Search for the cell housing the specified text and yield its (x, y) center coordinate. 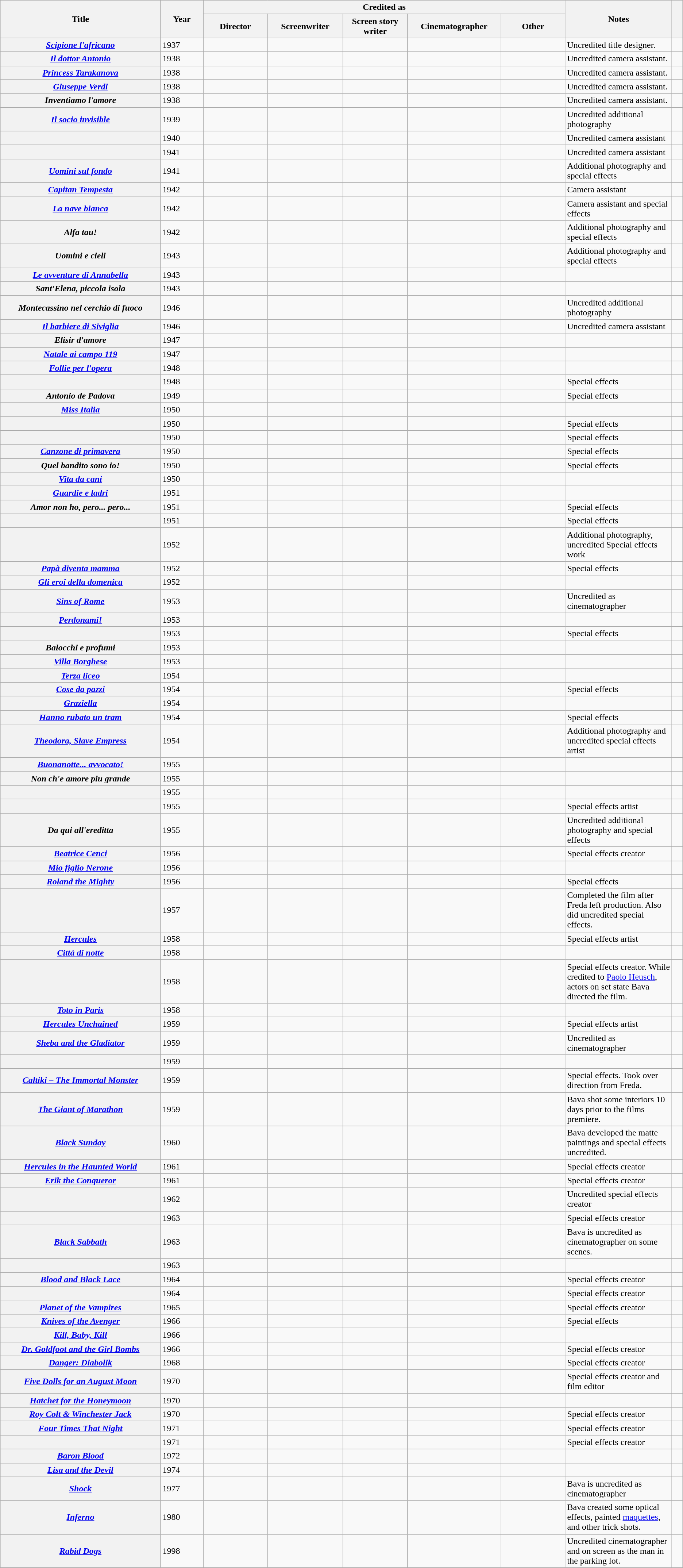
Hercules in the Haunted World (80, 1167)
Black Sunday (80, 1143)
Da qui all'ereditta (80, 830)
Notes (619, 19)
Camera assistant and special effects (619, 208)
Bava is uncredited as cinematographer (619, 1488)
Bava developed the matte paintings and special effects uncredited. (619, 1143)
Capitan Tempesta (80, 189)
1974 (182, 1470)
Additional photography and uncredited special effects artist (619, 741)
Vita da cani (80, 479)
1977 (182, 1488)
Title (80, 19)
Graziella (80, 703)
1960 (182, 1143)
1998 (182, 1551)
Screen story writer (375, 26)
Antonio de Padova (80, 396)
Erik the Conqueror (80, 1180)
Baron Blood (80, 1456)
1937 (182, 45)
Città di notte (80, 953)
Il dottor Antonio (80, 59)
Caltiki – The Immortal Monster (80, 1080)
Sant'Elena, piccola isola (80, 289)
Mio figlio Nerone (80, 868)
The Giant of Marathon (80, 1109)
Perdonami! (80, 620)
Elisir d'amore (80, 340)
Il barbiere di Siviglia (80, 326)
Canzone di primavera (80, 451)
Il socio invisible (80, 119)
Amor non ho, pero... pero... (80, 507)
Planet of the Vampires (80, 1307)
Uomini sul fondo (80, 171)
Completed the film after Freda left production. Also did uncredited special effects. (619, 910)
Terza liceo (80, 675)
Four Times That Night (80, 1428)
Special effects creator. While credited to Paolo Heusch, actors on set state Bava directed the film. (619, 981)
Inventiamo l'amore (80, 100)
Non ch'e amore piu grande (80, 779)
Dr. Goldfoot and the Girl Bombs (80, 1349)
Director (235, 26)
Beatrice Cenci (80, 854)
Balocchi e profumi (80, 647)
Bava created some optical effects, painted maquettes, and other trick shots. (619, 1517)
Hatchet for the Honeymoon (80, 1400)
La nave bianca (80, 208)
1972 (182, 1456)
Additional photography, uncredited Special effects work (619, 545)
Uncredited special effects creator (619, 1199)
Cose da pazzi (80, 689)
Quel bandito sono io! (80, 465)
1980 (182, 1517)
Giuseppe Verdi (80, 87)
Blood and Black Lace (80, 1279)
Special effects creator and film editor (619, 1382)
Cinematographer (454, 26)
Montecassino nel cerchio di fuoco (80, 307)
Sheba and the Gladiator (80, 1042)
1965 (182, 1307)
Shock (80, 1488)
Buonanotte... avvocato! (80, 765)
Special effects. Took over direction from Freda. (619, 1080)
Other (533, 26)
Villa Borghese (80, 661)
Credited as (384, 7)
Screenwriter (305, 26)
Uomini e cieli (80, 256)
Rabid Dogs (80, 1551)
1940 (182, 138)
Uncredited cinematographer and on screen as the man in the parking lot. (619, 1551)
Theodora, Slave Empress (80, 741)
Kill, Baby, Kill (80, 1335)
Scipione l'africano (80, 45)
Hercules Unchained (80, 1024)
1962 (182, 1199)
Roy Colt & Winchester Jack (80, 1414)
Roland the Mighty (80, 881)
Bava shot some interiors 10 days prior to the films premiere. (619, 1109)
Year (182, 19)
Le avventure di Annabella (80, 275)
Princess Tarakanova (80, 73)
Miss Italia (80, 410)
1957 (182, 910)
Lisa and the Devil (80, 1470)
Papà diventa mamma (80, 568)
Gli eroi della domenica (80, 582)
Black Sabbath (80, 1242)
Hanno rubato un tram (80, 717)
Five Dolls for an August Moon (80, 1382)
Hercules (80, 939)
Natale ai campo 119 (80, 354)
Bava is uncredited as cinematographer on some scenes. (619, 1242)
Danger: Diabolik (80, 1363)
Guardie e ladri (80, 493)
1939 (182, 119)
Follie per l'opera (80, 368)
Toto in Paris (80, 1010)
Uncredited title designer. (619, 45)
Inferno (80, 1517)
Camera assistant (619, 189)
Sins of Rome (80, 601)
1968 (182, 1363)
1949 (182, 396)
Uncredited additional photography and special effects (619, 830)
Alfa tau! (80, 232)
Knives of the Avenger (80, 1321)
